Extract the (X, Y) coordinate from the center of the cell holding the provided text.  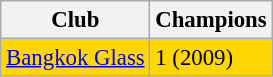
Club (76, 20)
Bangkok Glass (76, 58)
Champions (211, 20)
1 (2009) (211, 58)
